Return the (x, y) coordinate for the center point of the cell that contains the specified text.  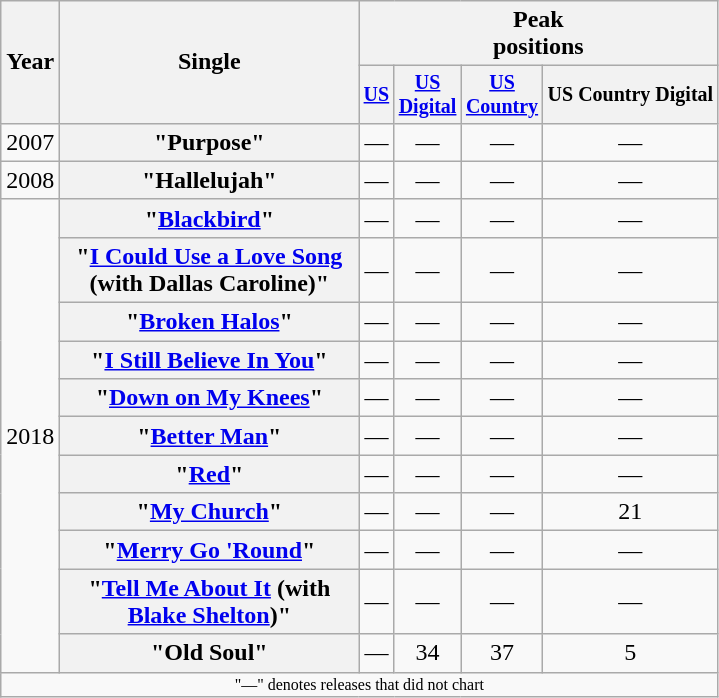
"Hallelujah" (210, 180)
"My Church" (210, 512)
Peakpositions (538, 34)
"—" denotes releases that did not chart (360, 684)
2018 (30, 436)
USDigital (428, 94)
Year (30, 62)
34 (428, 653)
"I Could Use a Love Song (with Dallas Caroline)" (210, 270)
"Down on My Knees" (210, 398)
Single (210, 62)
5 (630, 653)
USCountry (502, 94)
US Country Digital (630, 94)
"Purpose" (210, 142)
"I Still Believe In You" (210, 360)
"Red" (210, 474)
"Old Soul" (210, 653)
2007 (30, 142)
"Tell Me About It (with Blake Shelton)" (210, 602)
21 (630, 512)
37 (502, 653)
"Broken Halos" (210, 322)
"Better Man" (210, 436)
"Blackbird" (210, 218)
"Merry Go 'Round" (210, 550)
2008 (30, 180)
US (376, 94)
